Search for the cell housing the specified text and yield its [X, Y] center coordinate. 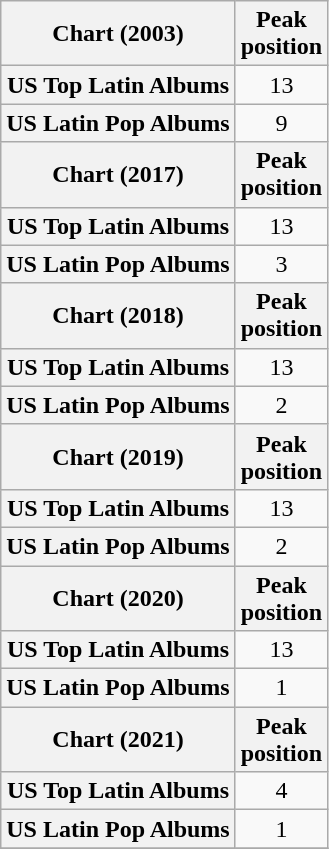
3 [281, 264]
Chart (2020) [118, 598]
9 [281, 123]
4 [281, 791]
Chart (2017) [118, 174]
Chart (2018) [118, 316]
Chart (2021) [118, 740]
Chart (2019) [118, 456]
Chart (2003) [118, 34]
